Return (X, Y) of the center of cell containing provided text 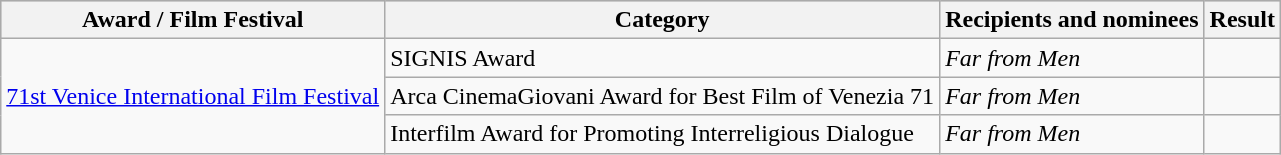
71st Venice International Film Festival (193, 96)
Interfilm Award for Promoting Interreligious Dialogue (662, 134)
Arca CinemaGiovani Award for Best Film of Venezia 71 (662, 96)
Recipients and nominees (1072, 20)
Award / Film Festival (193, 20)
SIGNIS Award (662, 58)
Result (1242, 20)
Category (662, 20)
